Find where the given text appears and provide that cell's center as [X, Y] coordinate. 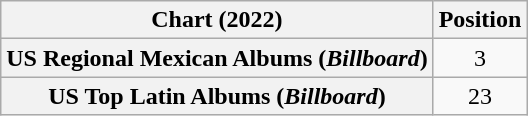
3 [480, 58]
US Regional Mexican Albums (Billboard) [217, 58]
Position [480, 20]
23 [480, 96]
US Top Latin Albums (Billboard) [217, 96]
Chart (2022) [217, 20]
